Detect which cell encompasses the target text, then output its [x, y] center coordinate. 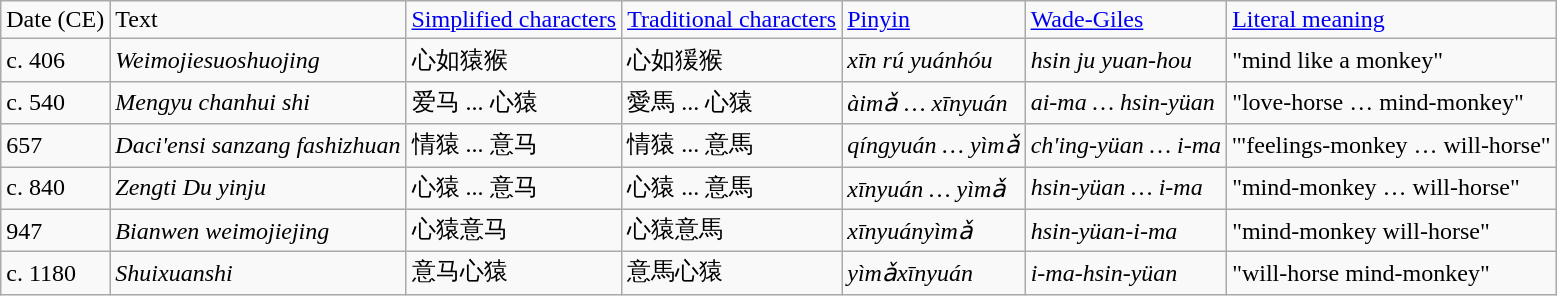
c. 406 [56, 60]
i-ma-hsin-yüan [1126, 274]
c. 1180 [56, 274]
c. 840 [56, 188]
意馬心猿 [732, 274]
Zengti Du yinju [258, 188]
心猿意马 [514, 230]
Date (CE) [56, 20]
c. 540 [56, 102]
"mind like a monkey" [1392, 60]
Text [258, 20]
hsin-yüan … i-ma [1126, 188]
Daci'ensi sanzang fashizhuan [258, 146]
hsin-yüan-i-ma [1126, 230]
àimǎ … xīnyuán [934, 102]
'"feelings-monkey … will-horse" [1392, 146]
情猿 ... 意馬 [732, 146]
xīnyuányìmǎ [934, 230]
爱马 ... 心猿 [514, 102]
意马心猿 [514, 274]
Pinyin [934, 20]
Wade-Giles [1126, 20]
心如猨猴 [732, 60]
xīn rú yuánhóu [934, 60]
愛馬 ... 心猿 [732, 102]
hsin ju yuan-hou [1126, 60]
Weimojiesuoshuojing [258, 60]
Mengyu chanhui shi [258, 102]
Bianwen weimojiejing [258, 230]
Shuixuanshi [258, 274]
ai-ma … hsin-yüan [1126, 102]
xīnyuán … yìmǎ [934, 188]
"love-horse … mind-monkey" [1392, 102]
Traditional characters [732, 20]
ch'ing-yüan … i-ma [1126, 146]
Simplified characters [514, 20]
心猿意馬 [732, 230]
"mind-monkey … will-horse" [1392, 188]
心猿 ... 意馬 [732, 188]
心猿 ... 意马 [514, 188]
心如猿猴 [514, 60]
yìmǎxīnyuán [934, 274]
qíngyuán … yìmǎ [934, 146]
657 [56, 146]
"will-horse mind-monkey" [1392, 274]
情猿 ... 意马 [514, 146]
"mind-monkey will-horse" [1392, 230]
947 [56, 230]
Literal meaning [1392, 20]
